Return (x, y) of the center of cell containing provided text 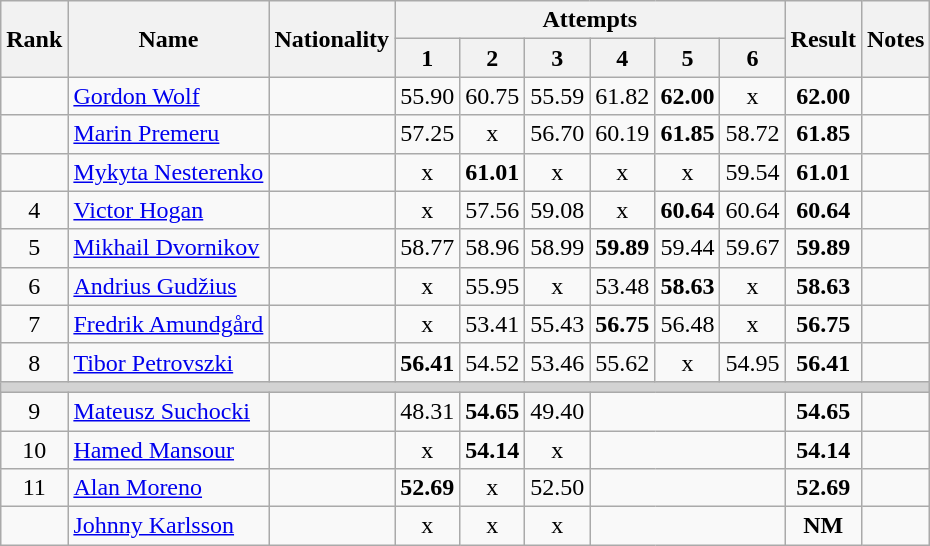
3 (558, 58)
57.56 (492, 210)
9 (34, 411)
7 (34, 324)
Tibor Petrovszki (168, 362)
2 (492, 58)
59.54 (752, 172)
60.19 (622, 134)
Victor Hogan (168, 210)
NM (823, 526)
11 (34, 488)
58.77 (428, 248)
8 (34, 362)
Mykyta Nesterenko (168, 172)
49.40 (558, 411)
58.99 (558, 248)
Fredrik Amundgård (168, 324)
55.43 (558, 324)
59.67 (752, 248)
Notes (895, 39)
Nationality (332, 39)
Mateusz Suchocki (168, 411)
60.75 (492, 96)
48.31 (428, 411)
Rank (34, 39)
54.52 (492, 362)
57.25 (428, 134)
61.82 (622, 96)
52.50 (558, 488)
Marin Premeru (168, 134)
53.48 (622, 286)
56.48 (688, 324)
Attempts (590, 20)
55.59 (558, 96)
Name (168, 39)
53.46 (558, 362)
Johnny Karlsson (168, 526)
1 (428, 58)
58.96 (492, 248)
55.95 (492, 286)
56.70 (558, 134)
59.08 (558, 210)
Andrius Gudžius (168, 286)
Gordon Wolf (168, 96)
58.72 (752, 134)
Result (823, 39)
54.95 (752, 362)
Alan Moreno (168, 488)
59.44 (688, 248)
53.41 (492, 324)
10 (34, 449)
55.62 (622, 362)
55.90 (428, 96)
Mikhail Dvornikov (168, 248)
Hamed Mansour (168, 449)
